From the cell containing the given text, extract its center point as (X, Y) coordinate. 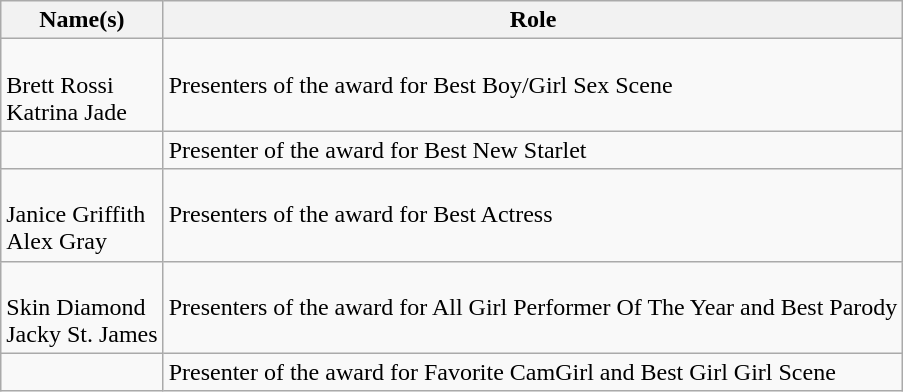
Skin DiamondJacky St. James (82, 307)
Presenter of the award for Favorite CamGirl and Best Girl Girl Scene (533, 372)
Presenters of the award for All Girl Performer Of The Year and Best Parody (533, 307)
Presenter of the award for Best New Starlet (533, 150)
Name(s) (82, 20)
Presenters of the award for Best Actress (533, 215)
Presenters of the award for Best Boy/Girl Sex Scene (533, 85)
Brett RossiKatrina Jade (82, 85)
Role (533, 20)
Janice GriffithAlex Gray (82, 215)
